Detect which cell encompasses the target text, then output its (x, y) center coordinate. 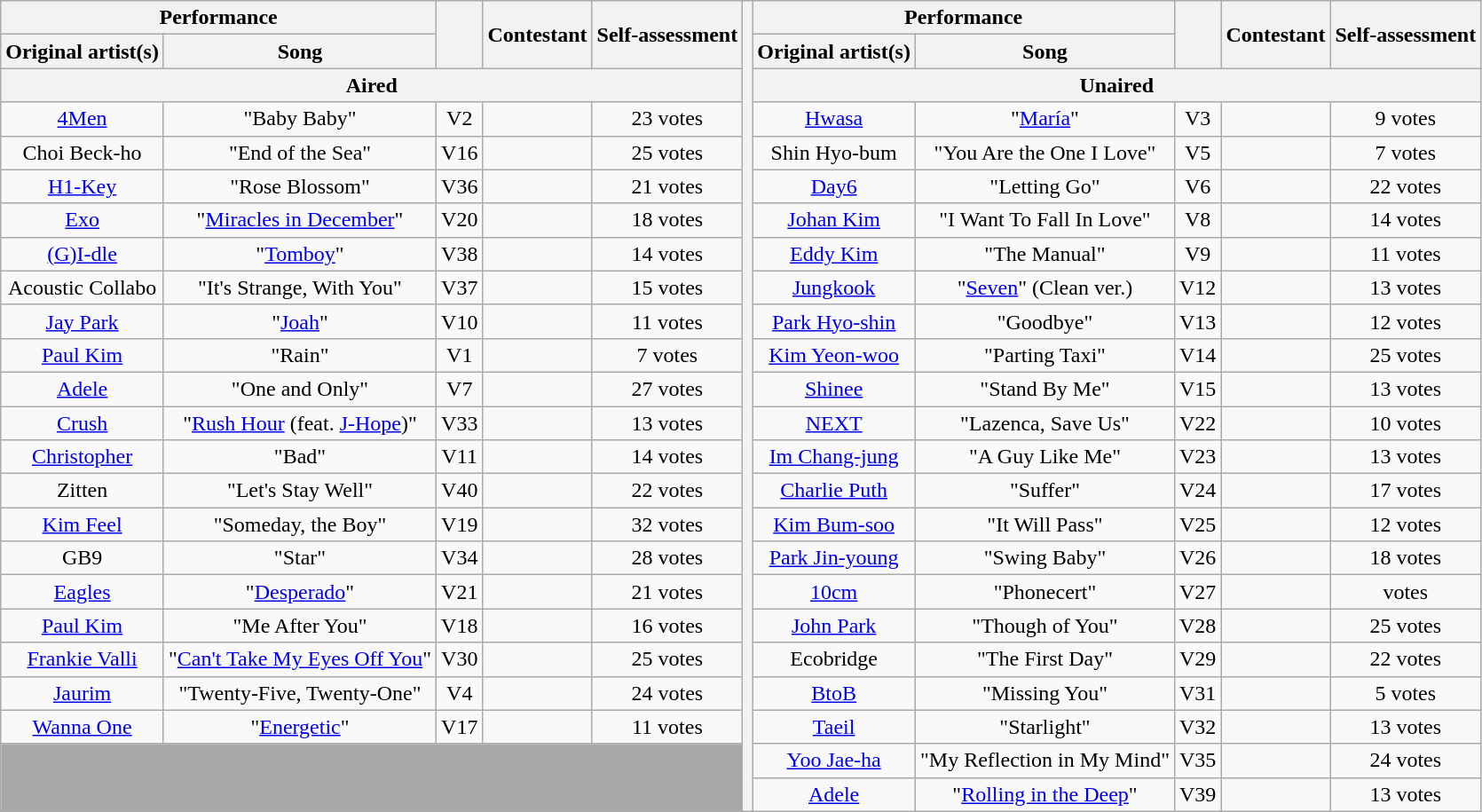
"Rain" (300, 355)
H1-Key (83, 186)
NEXT (834, 423)
V13 (1197, 321)
Crush (83, 423)
V18 (460, 626)
V7 (460, 389)
V29 (1197, 659)
"Starlight" (1044, 727)
"Suffer" (1044, 491)
"It's Strange, With You" (300, 288)
Yoo Jae-ha (834, 761)
"Twenty-Five, Twenty-One" (300, 693)
Ecobridge (834, 659)
V28 (1197, 626)
V5 (1197, 153)
BtoB (834, 693)
Day6 (834, 186)
V8 (1197, 220)
Zitten (83, 491)
V6 (1197, 186)
V15 (1197, 389)
Hwasa (834, 119)
V33 (460, 423)
"I Want To Fall In Love" (1044, 220)
V22 (1197, 423)
V2 (460, 119)
4Men (83, 119)
Shin Hyo-bum (834, 153)
15 votes (667, 288)
V3 (1197, 119)
Shinee (834, 389)
V10 (460, 321)
V38 (460, 254)
"Energetic" (300, 727)
17 votes (1406, 491)
Im Chang-jung (834, 457)
Park Hyo-shin (834, 321)
Wanna One (83, 727)
"María" (1044, 119)
"Tomboy" (300, 254)
"Star" (300, 558)
V24 (1197, 491)
V27 (1197, 592)
Jungkook (834, 288)
"One and Only" (300, 389)
"The Manual" (1044, 254)
"Though of You" (1044, 626)
"Baby Baby" (300, 119)
Kim Bum-soo (834, 524)
"Letting Go" (1044, 186)
"Goodbye" (1044, 321)
"Can't Take My Eyes Off You" (300, 659)
9 votes (1406, 119)
V23 (1197, 457)
16 votes (667, 626)
Johan Kim (834, 220)
"Bad" (300, 457)
Kim Feel (83, 524)
V36 (460, 186)
23 votes (667, 119)
V17 (460, 727)
(G)I-dle (83, 254)
Eagles (83, 592)
Acoustic Collabo (83, 288)
V30 (460, 659)
V37 (460, 288)
Park Jin-young (834, 558)
Aired (372, 85)
"The First Day" (1044, 659)
Jay Park (83, 321)
"Miracles in December" (300, 220)
votes (1406, 592)
Taeil (834, 727)
"Joah" (300, 321)
"Parting Taxi" (1044, 355)
Unaired (1116, 85)
"Phonecert" (1044, 592)
V14 (1197, 355)
V35 (1197, 761)
V26 (1197, 558)
"Rose Blossom" (300, 186)
V9 (1197, 254)
"Rolling in the Deep" (1044, 794)
V19 (460, 524)
5 votes (1406, 693)
"Swing Baby" (1044, 558)
Christopher (83, 457)
"Let's Stay Well" (300, 491)
"It Will Pass" (1044, 524)
"A Guy Like Me" (1044, 457)
V20 (460, 220)
"Stand By Me" (1044, 389)
"Me After You" (300, 626)
10 votes (1406, 423)
"You Are the One I Love" (1044, 153)
Choi Beck-ho (83, 153)
V1 (460, 355)
Exo (83, 220)
V31 (1197, 693)
"Rush Hour (feat. J-Hope)" (300, 423)
"Someday, the Boy" (300, 524)
V34 (460, 558)
John Park (834, 626)
Eddy Kim (834, 254)
V25 (1197, 524)
Jaurim (83, 693)
10cm (834, 592)
V4 (460, 693)
28 votes (667, 558)
27 votes (667, 389)
"Lazenca, Save Us" (1044, 423)
"Missing You" (1044, 693)
Kim Yeon-woo (834, 355)
"End of the Sea" (300, 153)
V16 (460, 153)
V32 (1197, 727)
V40 (460, 491)
32 votes (667, 524)
V11 (460, 457)
"Seven" (Clean ver.) (1044, 288)
V39 (1197, 794)
V21 (460, 592)
Frankie Valli (83, 659)
V12 (1197, 288)
GB9 (83, 558)
"My Reflection in My Mind" (1044, 761)
Charlie Puth (834, 491)
"Desperado" (300, 592)
